Find where the given text appears and provide that cell's center as (X, Y) coordinate. 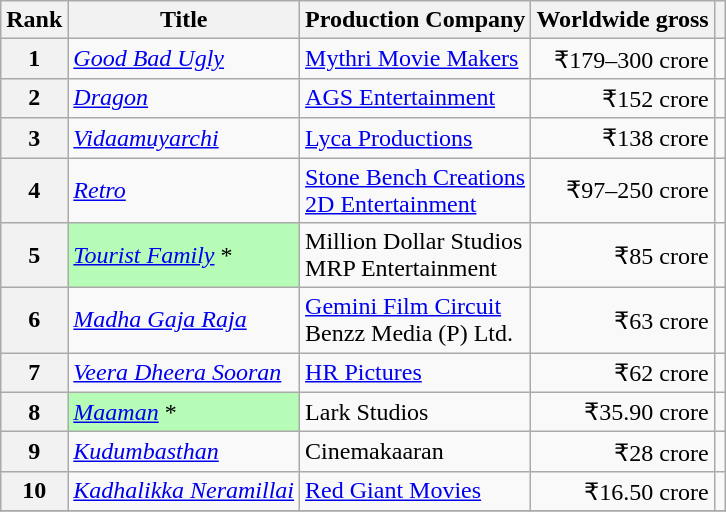
Rank (34, 20)
Worldwide gross (622, 20)
₹16.50 crore (622, 491)
₹63 crore (622, 320)
2 (34, 98)
AGS Entertainment (416, 98)
Good Bad Ugly (184, 59)
₹85 crore (622, 256)
Lyca Productions (416, 138)
7 (34, 373)
Mythri Movie Makers (416, 59)
Title (184, 20)
Lark Studios (416, 412)
Million Dollar StudiosMRP Entertainment (416, 256)
₹35.90 crore (622, 412)
₹97–250 crore (622, 190)
Madha Gaja Raja (184, 320)
8 (34, 412)
Kadhalikka Neramillai (184, 491)
1 (34, 59)
10 (34, 491)
9 (34, 452)
₹179–300 crore (622, 59)
4 (34, 190)
₹138 crore (622, 138)
Production Company (416, 20)
HR Pictures (416, 373)
Maaman * (184, 412)
Dragon (184, 98)
Gemini Film CircuitBenzz Media (P) Ltd. (416, 320)
Stone Bench Creations2D Entertainment (416, 190)
Tourist Family * (184, 256)
₹152 crore (622, 98)
6 (34, 320)
₹28 crore (622, 452)
₹62 crore (622, 373)
5 (34, 256)
Retro (184, 190)
Kudumbasthan (184, 452)
Veera Dheera Sooran (184, 373)
Red Giant Movies (416, 491)
Cinemakaaran (416, 452)
Vidaamuyarchi (184, 138)
3 (34, 138)
